Determine the (x, y) coordinate at the center of the cell enclosing the given text.  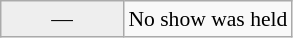
No show was held (208, 19)
— (62, 19)
